Scan for the cell matching the given text and deliver its [x, y] coordinate at center. 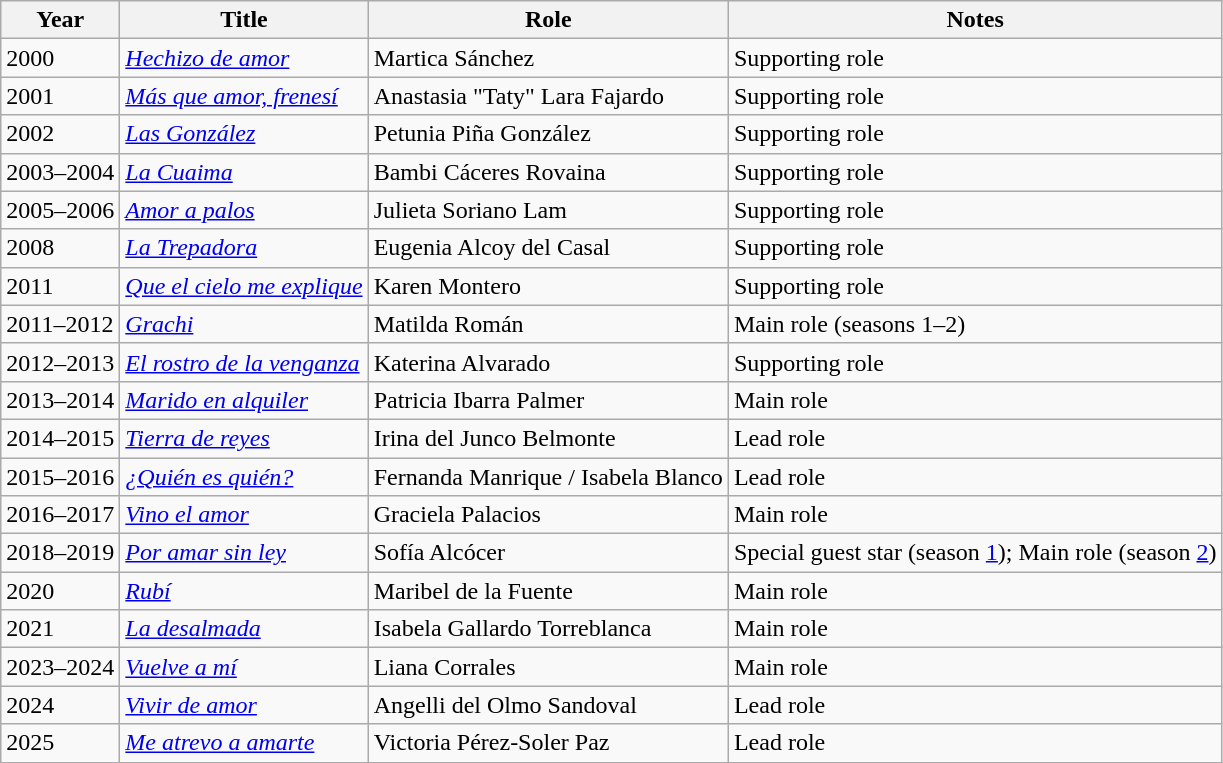
Que el cielo me explique [244, 286]
Amor a palos [244, 210]
Sofía Alcócer [548, 553]
2008 [60, 248]
2012–2013 [60, 362]
Angelli del Olmo Sandoval [548, 705]
Maribel de la Fuente [548, 591]
Hechizo de amor [244, 58]
Liana Corrales [548, 667]
2023–2024 [60, 667]
2015–2016 [60, 477]
Rubí [244, 591]
Special guest star (season 1); Main role (season 2) [975, 553]
Patricia Ibarra Palmer [548, 400]
Bambi Cáceres Rovaina [548, 172]
Eugenia Alcoy del Casal [548, 248]
Marido en alquiler [244, 400]
2021 [60, 629]
Fernanda Manrique / Isabela Blanco [548, 477]
2025 [60, 743]
Irina del Junco Belmonte [548, 438]
2016–2017 [60, 515]
Vivir de amor [244, 705]
Vuelve a mí [244, 667]
Graciela Palacios [548, 515]
Me atrevo a amarte [244, 743]
2013–2014 [60, 400]
Role [548, 20]
Grachi [244, 324]
2002 [60, 134]
Martica Sánchez [548, 58]
Anastasia "Taty" Lara Fajardo [548, 96]
Notes [975, 20]
2011 [60, 286]
Katerina Alvarado [548, 362]
Julieta Soriano Lam [548, 210]
La Cuaima [244, 172]
La Trepadora [244, 248]
2020 [60, 591]
Karen Montero [548, 286]
Isabela Gallardo Torreblanca [548, 629]
Petunia Piña González [548, 134]
2024 [60, 705]
Matilda Román [548, 324]
Vino el amor [244, 515]
Más que amor, frenesí [244, 96]
Title [244, 20]
Tierra de reyes [244, 438]
Las González [244, 134]
La desalmada [244, 629]
Victoria Pérez-Soler Paz [548, 743]
2005–2006 [60, 210]
2000 [60, 58]
2003–2004 [60, 172]
2011–2012 [60, 324]
2001 [60, 96]
¿Quién es quién? [244, 477]
Year [60, 20]
2018–2019 [60, 553]
Por amar sin ley [244, 553]
El rostro de la venganza [244, 362]
2014–2015 [60, 438]
Main role (seasons 1–2) [975, 324]
